Return the (x, y) coordinate for the center point of the cell that contains the specified text.  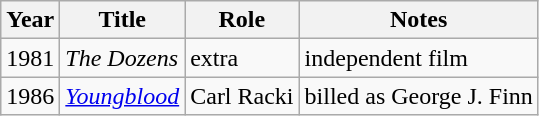
The Dozens (122, 58)
Carl Racki (242, 96)
independent film (418, 58)
Notes (418, 20)
Youngblood (122, 96)
1981 (30, 58)
extra (242, 58)
Title (122, 20)
Year (30, 20)
billed as George J. Finn (418, 96)
1986 (30, 96)
Role (242, 20)
